Return the [X, Y] coordinate for the center point of the cell that contains the specified text.  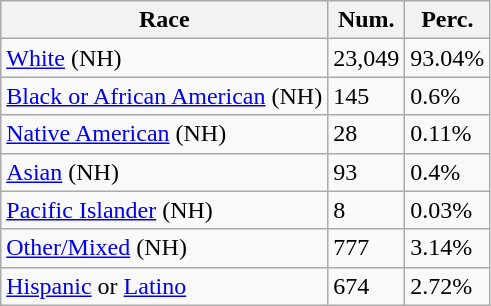
93 [366, 172]
8 [366, 210]
Black or African American (NH) [164, 96]
Asian (NH) [164, 172]
777 [366, 248]
White (NH) [164, 58]
0.03% [448, 210]
2.72% [448, 286]
23,049 [366, 58]
28 [366, 134]
Race [164, 20]
Pacific Islander (NH) [164, 210]
0.6% [448, 96]
Native American (NH) [164, 134]
Hispanic or Latino [164, 286]
Other/Mixed (NH) [164, 248]
Perc. [448, 20]
0.4% [448, 172]
145 [366, 96]
Num. [366, 20]
674 [366, 286]
3.14% [448, 248]
93.04% [448, 58]
0.11% [448, 134]
